Detect which cell encompasses the target text, then output its [x, y] center coordinate. 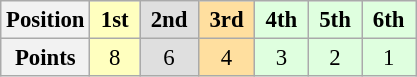
4th [282, 20]
6th [389, 20]
6 [170, 58]
2 [335, 58]
4 [226, 58]
3 [282, 58]
2nd [170, 20]
1st [115, 20]
8 [115, 58]
Position [46, 20]
3rd [226, 20]
Points [46, 58]
1 [389, 58]
5th [335, 20]
